Scan for the cell matching the given text and deliver its [x, y] coordinate at center. 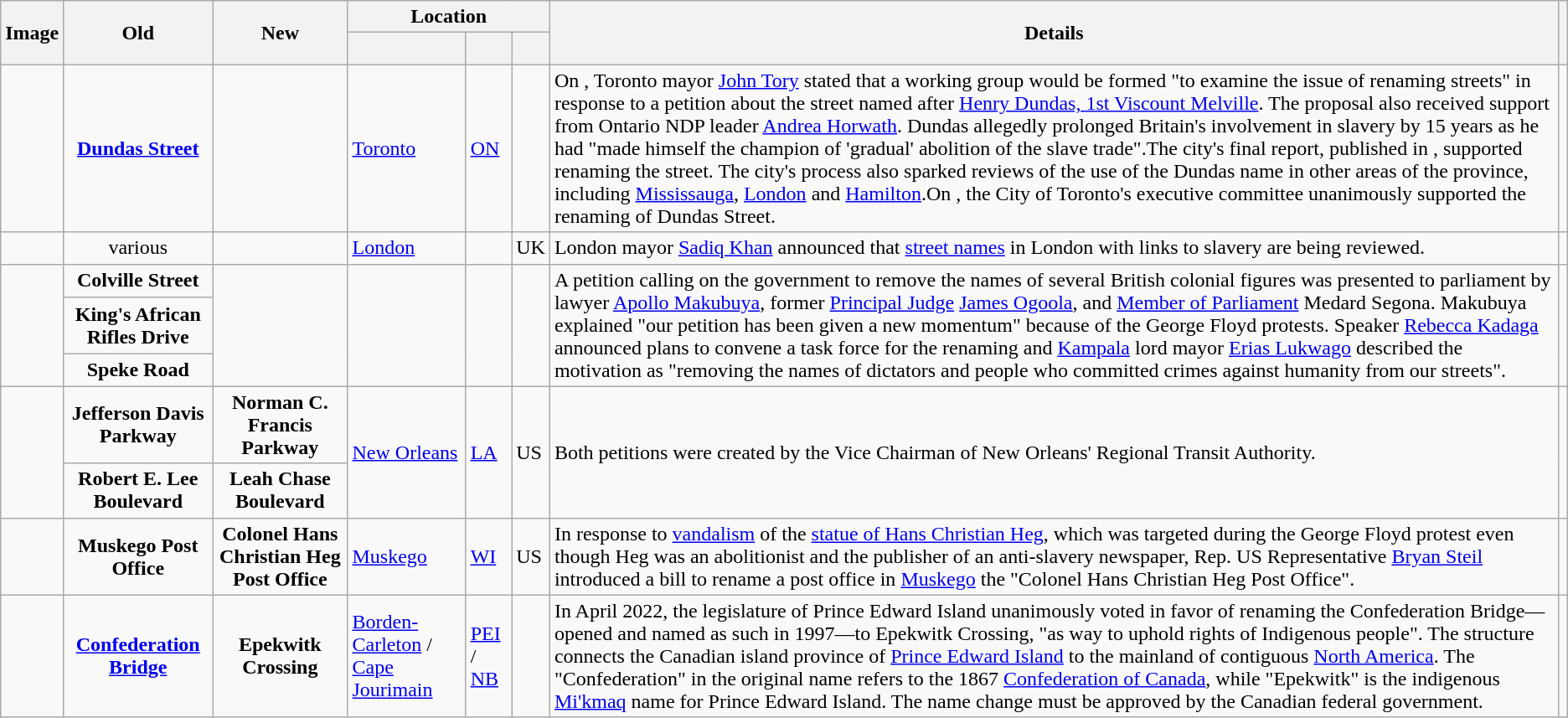
Epekwitk Crossing [280, 656]
Old [138, 33]
Colonel Hans Christian Heg Post Office [280, 556]
Image [32, 33]
Details [1054, 33]
Norman C. Francis Parkway [280, 425]
New [280, 33]
London mayor Sadiq Khan announced that street names in London with links to slavery are being reviewed. [1054, 248]
UK [531, 248]
Speke Road [138, 370]
PEI / NB [489, 656]
Leah Chase Boulevard [280, 491]
Confederation Bridge [138, 656]
Location [449, 17]
London [407, 248]
Muskego [407, 556]
Toronto [407, 148]
LA [489, 452]
Muskego Post Office [138, 556]
Both petitions were created by the Vice Chairman of New Orleans' Regional Transit Authority. [1054, 452]
Borden-Carleton / Cape Jourimain [407, 656]
Dundas Street [138, 148]
various [138, 248]
ON [489, 148]
Robert E. Lee Boulevard [138, 491]
New Orleans [407, 452]
King's African Rifles Drive [138, 325]
Colville Street [138, 280]
WI [489, 556]
Jefferson Davis Parkway [138, 425]
